Scan for the cell matching the given text and deliver its (X, Y) coordinate at center. 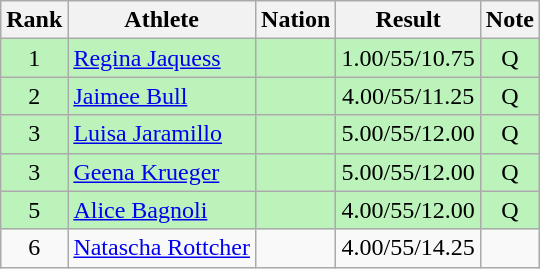
4.00/55/14.25 (408, 248)
1.00/55/10.75 (408, 58)
2 (34, 96)
5 (34, 210)
Regina Jaquess (162, 58)
Alice Bagnoli (162, 210)
4.00/55/11.25 (408, 96)
Natascha Rottcher (162, 248)
1 (34, 58)
4.00/55/12.00 (408, 210)
6 (34, 248)
Rank (34, 20)
Athlete (162, 20)
Note (510, 20)
Nation (296, 20)
Result (408, 20)
Jaimee Bull (162, 96)
Luisa Jaramillo (162, 134)
Geena Krueger (162, 172)
